Pinpoint the cell where the given text exists, returning its [x, y] midpoint coordinate. 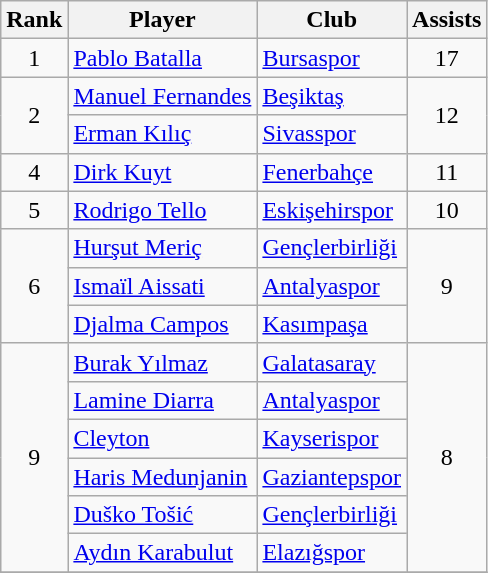
Manuel Fernandes [162, 96]
Burak Yılmaz [162, 362]
Rodrigo Tello [162, 210]
4 [34, 172]
Hurşut Meriç [162, 248]
Assists [447, 20]
Player [162, 20]
Haris Medunjanin [162, 477]
Lamine Diarra [162, 400]
10 [447, 210]
5 [34, 210]
2 [34, 115]
Sivasspor [332, 134]
Club [332, 20]
12 [447, 115]
11 [447, 172]
Aydın Karabulut [162, 553]
6 [34, 286]
Fenerbahçe [332, 172]
Kayserispor [332, 438]
Gaziantepspor [332, 477]
Djalma Campos [162, 324]
Dirk Kuyt [162, 172]
Eskişehirspor [332, 210]
Bursaspor [332, 58]
1 [34, 58]
17 [447, 58]
Duško Tošić [162, 515]
Cleyton [162, 438]
Ismaïl Aissati [162, 286]
Kasımpaşa [332, 324]
Elazığspor [332, 553]
Pablo Batalla [162, 58]
Erman Kılıç [162, 134]
Galatasaray [332, 362]
8 [447, 457]
Beşiktaş [332, 96]
Rank [34, 20]
